Find where the given text appears and provide that cell's center as [X, Y] coordinate. 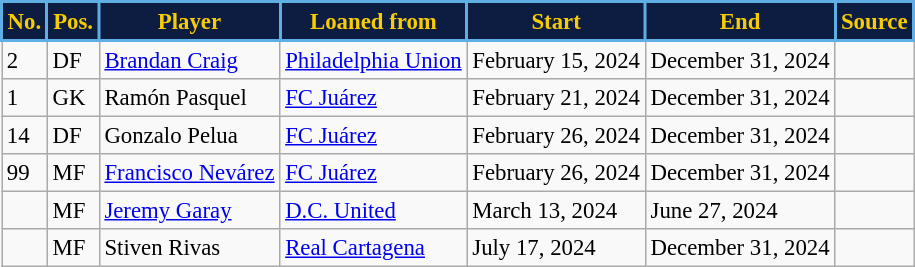
Start [556, 22]
14 [25, 136]
D.C. United [374, 211]
Brandan Craig [190, 60]
February 15, 2024 [556, 60]
Gonzalo Pelua [190, 136]
GK [73, 98]
Jeremy Garay [190, 211]
March 13, 2024 [556, 211]
No. [25, 22]
Player [190, 22]
End [740, 22]
Philadelphia Union [374, 60]
Pos. [73, 22]
99 [25, 173]
February 21, 2024 [556, 98]
Ramón Pasquel [190, 98]
Source [874, 22]
Francisco Nevárez [190, 173]
2 [25, 60]
1 [25, 98]
Loaned from [374, 22]
June 27, 2024 [740, 211]
